Determine the (X, Y) coordinate at the center of the cell enclosing the given text.  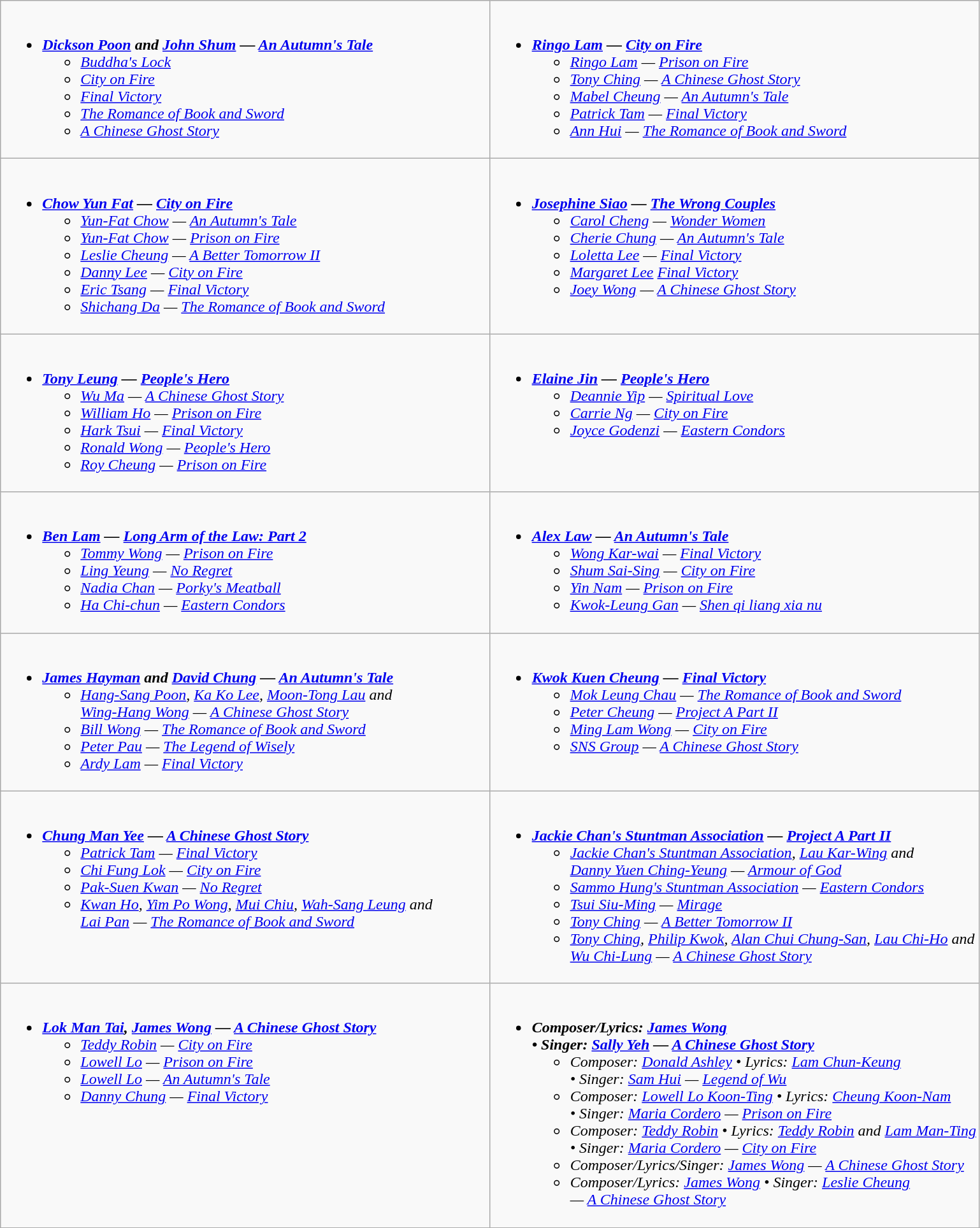
Dickson Poon and John Shum — An Autumn's TaleBuddha's LockCity on FireFinal VictoryThe Romance of Book and SwordA Chinese Ghost Story (245, 80)
Elaine Jin — People's HeroDeannie Yip — Spiritual LoveCarrie Ng — City on FireJoyce Godenzi — Eastern Condors (735, 413)
Ben Lam — Long Arm of the Law: Part 2Tommy Wong — Prison on FireLing Yeung — No RegretNadia Chan — Porky's MeatballHa Chi-chun — Eastern Condors (245, 562)
Alex Law — An Autumn's TaleWong Kar-wai — Final VictoryShum Sai-Sing — City on FireYin Nam — Prison on FireKwok-Leung Gan — Shen qi liang xia nu (735, 562)
